Detect which cell encompasses the target text, then output its (x, y) center coordinate. 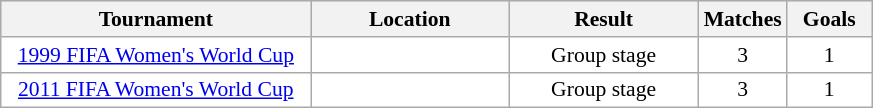
1999 FIFA Women's World Cup (156, 55)
Result (603, 19)
Goals (830, 19)
2011 FIFA Women's World Cup (156, 90)
Tournament (156, 19)
Matches (743, 19)
Location (410, 19)
